Capture the cell that displays the provided text and extract its (X, Y) central coordinate. 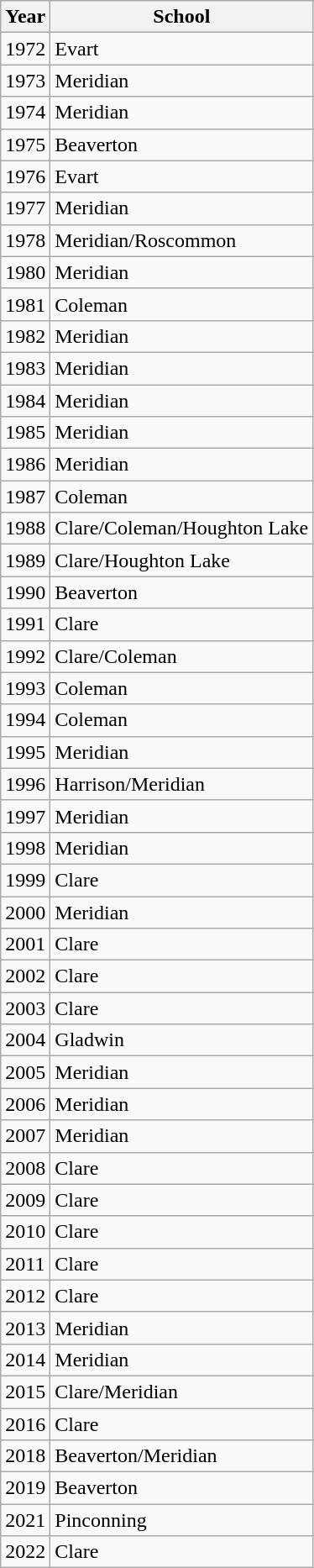
2002 (25, 976)
2005 (25, 1072)
1990 (25, 592)
2010 (25, 1232)
1989 (25, 560)
Meridian/Roscommon (181, 240)
1973 (25, 81)
2022 (25, 1552)
2001 (25, 944)
2013 (25, 1328)
1978 (25, 240)
1974 (25, 113)
1984 (25, 401)
1995 (25, 752)
2016 (25, 1424)
1985 (25, 433)
Clare/Meridian (181, 1392)
Pinconning (181, 1520)
School (181, 17)
2019 (25, 1488)
Beaverton/Meridian (181, 1456)
1994 (25, 720)
Clare/Coleman/Houghton Lake (181, 529)
1976 (25, 176)
2008 (25, 1168)
1991 (25, 624)
1983 (25, 368)
2009 (25, 1200)
1988 (25, 529)
1993 (25, 688)
1998 (25, 848)
2015 (25, 1392)
1972 (25, 49)
2006 (25, 1104)
2000 (25, 912)
1992 (25, 656)
Harrison/Meridian (181, 784)
2004 (25, 1040)
Gladwin (181, 1040)
Clare/Coleman (181, 656)
1982 (25, 336)
1987 (25, 497)
2007 (25, 1136)
1980 (25, 272)
2011 (25, 1264)
1996 (25, 784)
2021 (25, 1520)
2014 (25, 1360)
2003 (25, 1008)
Year (25, 17)
1977 (25, 208)
1975 (25, 145)
1999 (25, 880)
1981 (25, 304)
1986 (25, 465)
Clare/Houghton Lake (181, 560)
2018 (25, 1456)
2012 (25, 1296)
1997 (25, 816)
